Detect which cell encompasses the target text, then output its (x, y) center coordinate. 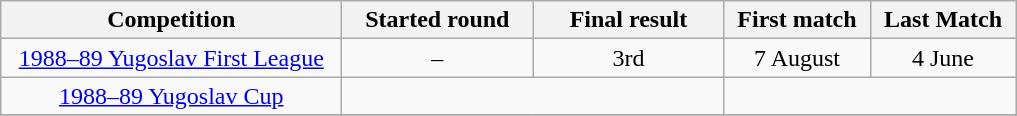
1988–89 Yugoslav First League (172, 58)
4 June (943, 58)
7 August (797, 58)
Started round (438, 20)
Competition (172, 20)
– (438, 58)
Last Match (943, 20)
First match (797, 20)
Final result (628, 20)
3rd (628, 58)
1988–89 Yugoslav Cup (172, 96)
